Return the (X, Y) coordinate for the center point of the cell that contains the specified text.  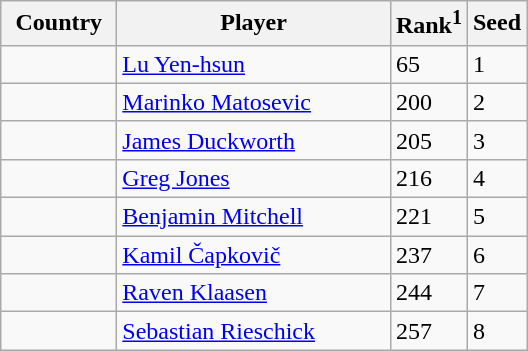
65 (428, 64)
1 (496, 64)
Seed (496, 24)
Marinko Matosevic (254, 102)
244 (428, 293)
James Duckworth (254, 140)
3 (496, 140)
7 (496, 293)
221 (428, 217)
Sebastian Rieschick (254, 331)
Rank1 (428, 24)
4 (496, 178)
2 (496, 102)
257 (428, 331)
8 (496, 331)
5 (496, 217)
Country (59, 24)
200 (428, 102)
Benjamin Mitchell (254, 217)
6 (496, 255)
205 (428, 140)
Raven Klaasen (254, 293)
237 (428, 255)
Player (254, 24)
216 (428, 178)
Lu Yen-hsun (254, 64)
Kamil Čapkovič (254, 255)
Greg Jones (254, 178)
